Identify which cell holds the provided text, then report its [x, y] central coordinate. 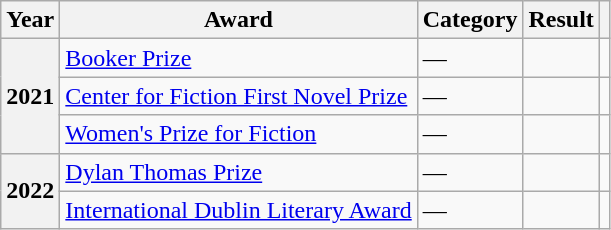
2022 [30, 191]
Category [470, 20]
Women's Prize for Fiction [238, 134]
2021 [30, 96]
Booker Prize [238, 58]
Center for Fiction First Novel Prize [238, 96]
Dylan Thomas Prize [238, 172]
International Dublin Literary Award [238, 210]
Result [561, 20]
Award [238, 20]
Year [30, 20]
